Locate the cell with the specified text and output its [x, y] center coordinate. 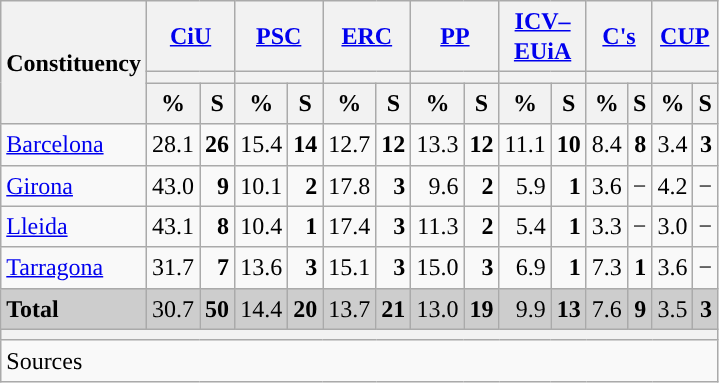
CiU [190, 36]
15.0 [438, 268]
13.0 [438, 308]
43.0 [172, 186]
8.4 [606, 144]
7.3 [606, 268]
Lleida [74, 226]
3.5 [672, 308]
12.7 [350, 144]
9.6 [438, 186]
Total [74, 308]
PP [455, 36]
13.6 [262, 268]
19 [482, 308]
Girona [74, 186]
43.1 [172, 226]
50 [218, 308]
9.9 [525, 308]
17.4 [350, 226]
13.7 [350, 308]
11.3 [438, 226]
5.4 [525, 226]
10.1 [262, 186]
7 [218, 268]
3.0 [672, 226]
13.3 [438, 144]
17.8 [350, 186]
15.4 [262, 144]
20 [306, 308]
C's [619, 36]
14 [306, 144]
CUP [685, 36]
28.1 [172, 144]
10.4 [262, 226]
26 [218, 144]
Constituency [74, 62]
Tarragona [74, 268]
10 [568, 144]
ERC [367, 36]
7.6 [606, 308]
ICV–EUiA [542, 36]
30.7 [172, 308]
Barcelona [74, 144]
21 [394, 308]
4.2 [672, 186]
13 [568, 308]
11.1 [525, 144]
31.7 [172, 268]
14.4 [262, 308]
3.3 [606, 226]
5.9 [525, 186]
6.9 [525, 268]
PSC [279, 36]
15.1 [350, 268]
Sources [360, 360]
3.4 [672, 144]
